Return the (x, y) coordinate for the center point of the cell that contains the specified text.  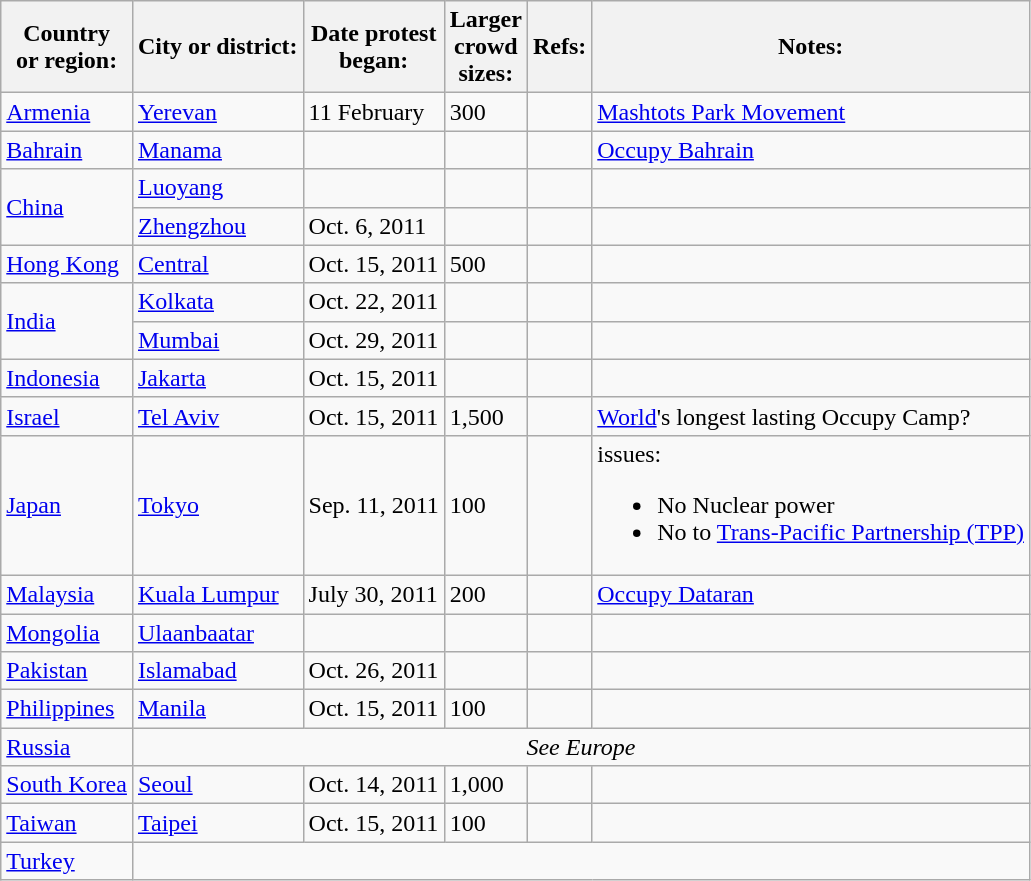
Mongolia (67, 633)
Hong Kong (67, 264)
Oct. 29, 2011 (374, 340)
Manila (218, 709)
Occupy Dataran (811, 594)
Jakarta (218, 378)
Oct. 22, 2011 (374, 302)
Armenia (67, 112)
Japan (67, 505)
Taiwan (67, 823)
1,500 (486, 416)
Islamabad (218, 671)
Kuala Lumpur (218, 594)
11 February (374, 112)
Philippines (67, 709)
See Europe (580, 747)
Turkey (67, 861)
Malaysia (67, 594)
Kolkata (218, 302)
Manama (218, 150)
issues:No Nuclear powerNo to Trans-Pacific Partnership (TPP) (811, 505)
Indonesia (67, 378)
Sep. 11, 2011 (374, 505)
Russia (67, 747)
Yerevan (218, 112)
Oct. 26, 2011 (374, 671)
India (67, 321)
Largercrowdsizes: (486, 47)
Bahrain (67, 150)
Zhengzhou (218, 226)
South Korea (67, 785)
Luoyang (218, 188)
Israel (67, 416)
City or district: (218, 47)
200 (486, 594)
Central (218, 264)
Pakistan (67, 671)
Countryor region: (67, 47)
1,000 (486, 785)
China (67, 207)
Notes: (811, 47)
World's longest lasting Occupy Camp? (811, 416)
500 (486, 264)
Ulaanbaatar (218, 633)
Tokyo (218, 505)
Seoul (218, 785)
July 30, 2011 (374, 594)
Tel Aviv (218, 416)
Refs: (559, 47)
Date protestbegan: (374, 47)
Taipei (218, 823)
Oct. 6, 2011 (374, 226)
Occupy Bahrain (811, 150)
Mashtots Park Movement (811, 112)
Mumbai (218, 340)
300 (486, 112)
Oct. 14, 2011 (374, 785)
